For the text-containing cell, return its midpoint in [x, y] coordinate format. 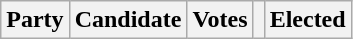
Candidate [128, 20]
Party [35, 20]
Elected [308, 20]
Votes [220, 20]
